From the cell containing the given text, extract its center point as [x, y] coordinate. 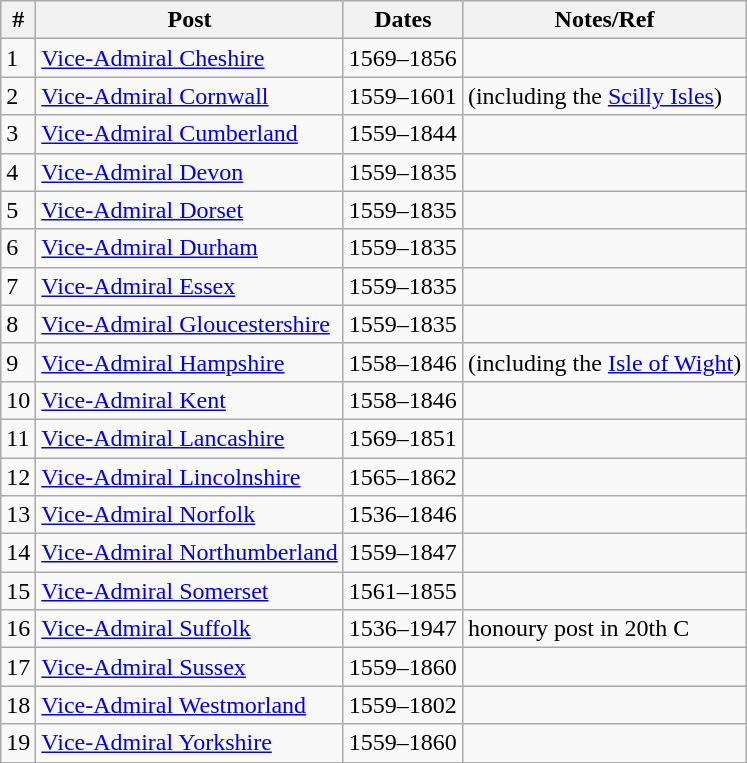
4 [18, 172]
2 [18, 96]
8 [18, 324]
1559–1844 [402, 134]
(including the Scilly Isles) [604, 96]
3 [18, 134]
11 [18, 438]
1 [18, 58]
10 [18, 400]
Dates [402, 20]
honoury post in 20th C [604, 629]
Vice-Admiral Cumberland [190, 134]
Vice-Admiral Northumberland [190, 553]
13 [18, 515]
1536–1947 [402, 629]
14 [18, 553]
Vice-Admiral Lancashire [190, 438]
9 [18, 362]
Notes/Ref [604, 20]
18 [18, 705]
1559–1802 [402, 705]
Vice-Admiral Dorset [190, 210]
Vice-Admiral Westmorland [190, 705]
1569–1851 [402, 438]
16 [18, 629]
Vice-Admiral Kent [190, 400]
Vice-Admiral Yorkshire [190, 743]
Vice-Admiral Somerset [190, 591]
Vice-Admiral Hampshire [190, 362]
Vice-Admiral Suffolk [190, 629]
Vice-Admiral Sussex [190, 667]
1536–1846 [402, 515]
Vice-Admiral Cheshire [190, 58]
Post [190, 20]
1569–1856 [402, 58]
1559–1847 [402, 553]
5 [18, 210]
1559–1601 [402, 96]
# [18, 20]
7 [18, 286]
12 [18, 477]
1565–1862 [402, 477]
Vice-Admiral Cornwall [190, 96]
17 [18, 667]
Vice-Admiral Norfolk [190, 515]
19 [18, 743]
Vice-Admiral Essex [190, 286]
Vice-Admiral Lincolnshire [190, 477]
1561–1855 [402, 591]
Vice-Admiral Durham [190, 248]
Vice-Admiral Gloucestershire [190, 324]
Vice-Admiral Devon [190, 172]
15 [18, 591]
6 [18, 248]
(including the Isle of Wight) [604, 362]
